Pinpoint the cell where the given text exists, returning its (x, y) midpoint coordinate. 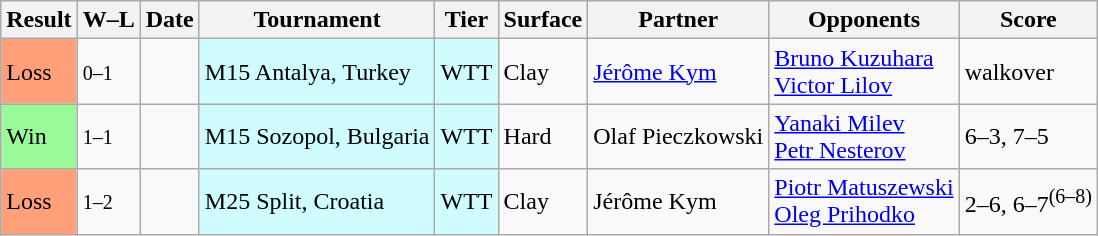
Bruno Kuzuhara Victor Lilov (864, 72)
2–6, 6–7(6–8) (1028, 202)
Tier (466, 20)
Win (39, 136)
6–3, 7–5 (1028, 136)
1–1 (108, 136)
Olaf Pieczkowski (678, 136)
Result (39, 20)
Surface (543, 20)
walkover (1028, 72)
Opponents (864, 20)
Date (170, 20)
Score (1028, 20)
1–2 (108, 202)
Piotr Matuszewski Oleg Prihodko (864, 202)
M15 Antalya, Turkey (317, 72)
Yanaki Milev Petr Nesterov (864, 136)
Hard (543, 136)
W–L (108, 20)
Partner (678, 20)
Tournament (317, 20)
M15 Sozopol, Bulgaria (317, 136)
M25 Split, Croatia (317, 202)
0–1 (108, 72)
